Return the (X, Y) coordinate for the center point of the cell that contains the specified text.  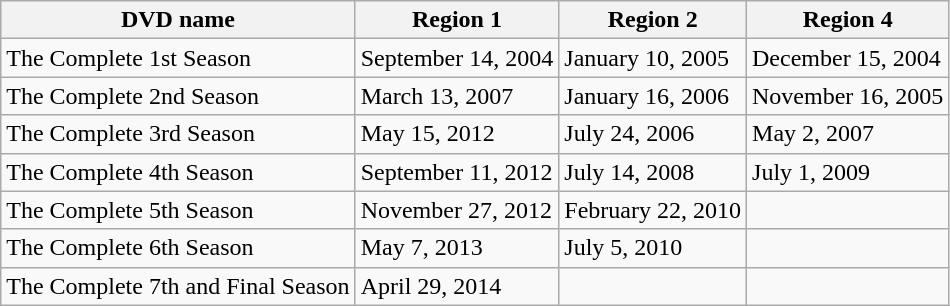
The Complete 6th Season (178, 248)
DVD name (178, 20)
Region 1 (457, 20)
April 29, 2014 (457, 286)
July 1, 2009 (848, 172)
Region 2 (653, 20)
March 13, 2007 (457, 96)
September 11, 2012 (457, 172)
November 27, 2012 (457, 210)
July 5, 2010 (653, 248)
July 24, 2006 (653, 134)
The Complete 4th Season (178, 172)
Region 4 (848, 20)
November 16, 2005 (848, 96)
January 10, 2005 (653, 58)
December 15, 2004 (848, 58)
The Complete 3rd Season (178, 134)
July 14, 2008 (653, 172)
The Complete 2nd Season (178, 96)
January 16, 2006 (653, 96)
February 22, 2010 (653, 210)
The Complete 1st Season (178, 58)
May 2, 2007 (848, 134)
May 7, 2013 (457, 248)
May 15, 2012 (457, 134)
September 14, 2004 (457, 58)
The Complete 5th Season (178, 210)
The Complete 7th and Final Season (178, 286)
